Determine the [x, y] coordinate at the center of the cell enclosing the given text.  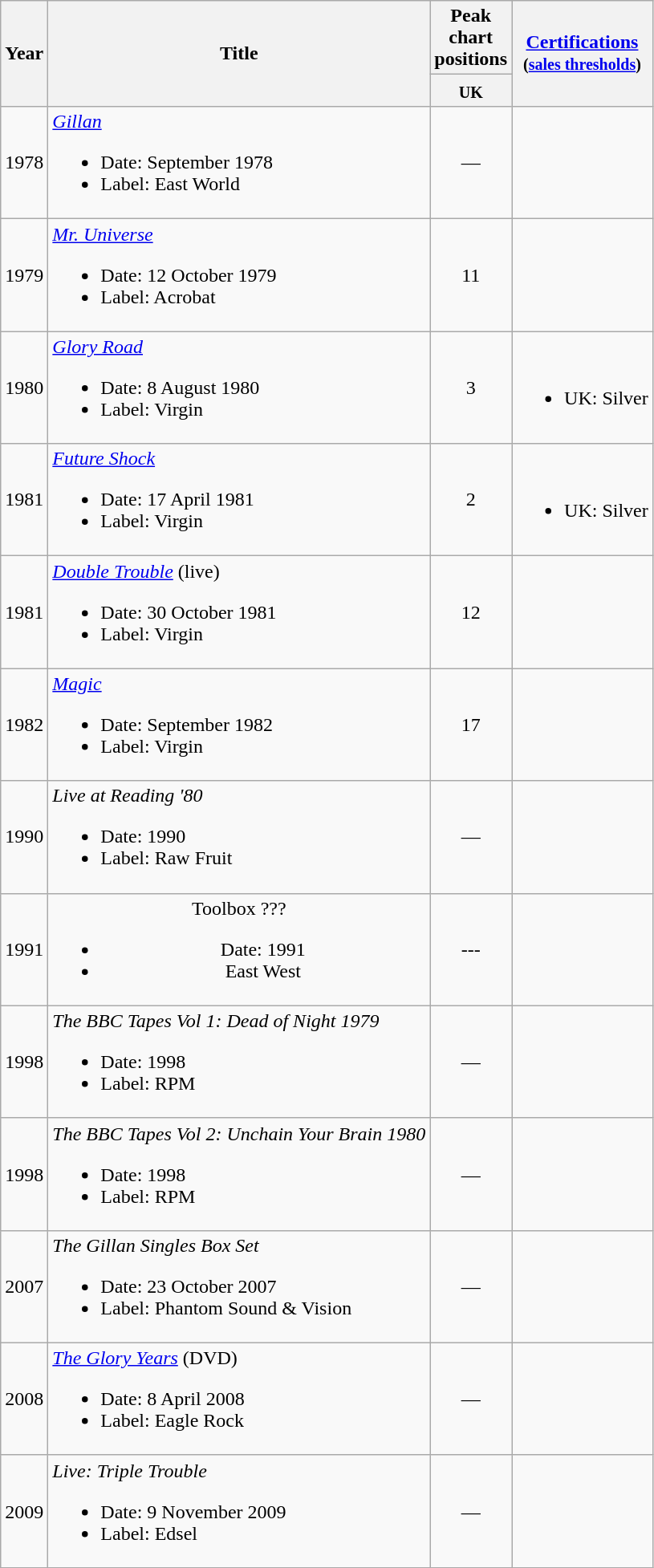
The BBC Tapes Vol 1: Dead of Night 1979Date: 1998Label: RPM [239, 1062]
Peak chart positions [471, 38]
Live at Reading '80Date: 1990Label: Raw Fruit [239, 837]
--- [471, 949]
Certifications(sales thresholds) [583, 54]
2008 [24, 1399]
GillanDate: September 1978Label: East World [239, 163]
Year [24, 54]
Double Trouble (live)Date: 30 October 1981Label: Virgin [239, 612]
1991 [24, 949]
Mr. UniverseDate: 12 October 1979Label: Acrobat [239, 275]
Toolbox ???Date: 1991East West [239, 949]
3 [471, 388]
Glory RoadDate: 8 August 1980Label: Virgin [239, 388]
2 [471, 500]
11 [471, 275]
Future ShockDate: 17 April 1981Label: Virgin [239, 500]
Title [239, 54]
1979 [24, 275]
The BBC Tapes Vol 2: Unchain Your Brain 1980Date: 1998Label: RPM [239, 1174]
1978 [24, 163]
2009 [24, 1511]
MagicDate: September 1982Label: Virgin [239, 725]
17 [471, 725]
The Gillan Singles Box SetDate: 23 October 2007Label: Phantom Sound & Vision [239, 1286]
1982 [24, 725]
The Glory Years (DVD)Date: 8 April 2008Label: Eagle Rock [239, 1399]
Live: Triple TroubleDate: 9 November 2009Label: Edsel [239, 1511]
1990 [24, 837]
1980 [24, 388]
UK [471, 91]
12 [471, 612]
2007 [24, 1286]
